Determine the [x, y] coordinate at the center of the cell enclosing the given text.  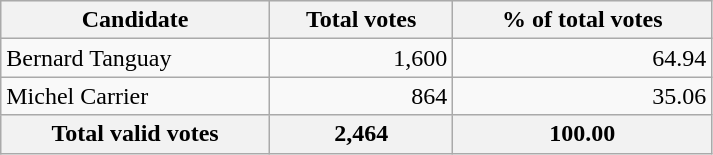
1,600 [360, 58]
Michel Carrier [136, 96]
864 [360, 96]
Total valid votes [136, 134]
100.00 [582, 134]
% of total votes [582, 20]
64.94 [582, 58]
2,464 [360, 134]
35.06 [582, 96]
Total votes [360, 20]
Candidate [136, 20]
Bernard Tanguay [136, 58]
